Identify which cell holds the provided text, then report its (x, y) central coordinate. 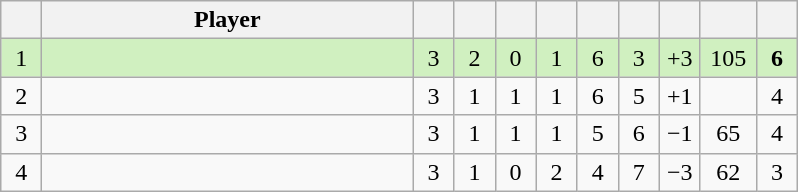
−3 (680, 172)
65 (728, 134)
7 (638, 172)
+1 (680, 96)
Player (228, 20)
−1 (680, 134)
62 (728, 172)
105 (728, 58)
+3 (680, 58)
